Extract the [X, Y] coordinate from the center of the cell holding the provided text.  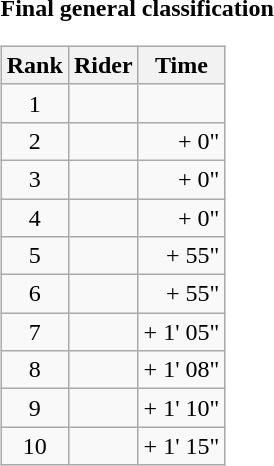
+ 1' 10" [182, 408]
Rider [103, 65]
+ 1' 15" [182, 446]
1 [34, 103]
+ 1' 05" [182, 332]
9 [34, 408]
3 [34, 179]
+ 1' 08" [182, 370]
Time [182, 65]
2 [34, 141]
Rank [34, 65]
10 [34, 446]
4 [34, 217]
6 [34, 294]
7 [34, 332]
5 [34, 256]
8 [34, 370]
